Scan for the cell matching the given text and deliver its (x, y) coordinate at center. 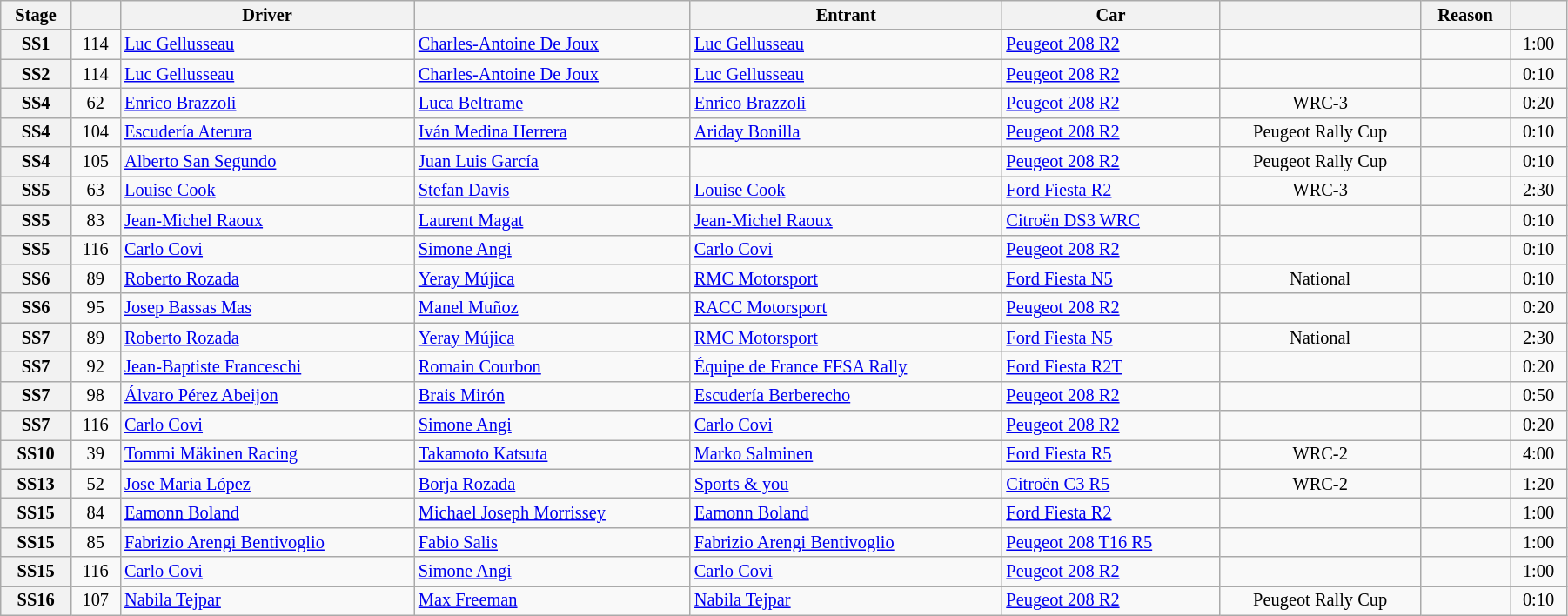
Alberto San Segundo (267, 162)
39 (96, 454)
Romain Courbon (552, 366)
SS1 (37, 44)
SS16 (37, 600)
Jose Maria López (267, 484)
1:20 (1538, 484)
104 (96, 132)
Stage (37, 15)
Max Freeman (552, 600)
SS10 (37, 454)
Álvaro Pérez Abeijon (267, 396)
Brais Mirón (552, 396)
92 (96, 366)
Josep Bassas Mas (267, 308)
85 (96, 542)
SS2 (37, 74)
4:00 (1538, 454)
Ariday Bonilla (846, 132)
Ford Fiesta R5 (1110, 454)
Fabio Salis (552, 542)
83 (96, 220)
Luca Beltrame (552, 103)
Ford Fiesta R2T (1110, 366)
62 (96, 103)
Peugeot 208 T16 R5 (1110, 542)
Entrant (846, 15)
RACC Motorsport (846, 308)
SS13 (37, 484)
63 (96, 191)
Escudería Berberecho (846, 396)
Manel Muñoz (552, 308)
Driver (267, 15)
Citroën C3 R5 (1110, 484)
52 (96, 484)
Marko Salminen (846, 454)
105 (96, 162)
Stefan Davis (552, 191)
Michael Joseph Morrissey (552, 512)
107 (96, 600)
Citroën DS3 WRC (1110, 220)
Juan Luis García (552, 162)
Escudería Aterura (267, 132)
98 (96, 396)
0:50 (1538, 396)
Sports & you (846, 484)
Tommi Mäkinen Racing (267, 454)
84 (96, 512)
95 (96, 308)
Takamoto Katsuta (552, 454)
Équipe de France FFSA Rally (846, 366)
Jean-Baptiste Franceschi (267, 366)
Iván Medina Herrera (552, 132)
Borja Rozada (552, 484)
Laurent Magat (552, 220)
Reason (1465, 15)
Car (1110, 15)
